Output the [X, Y] coordinate of the center of the cell containing the given text.  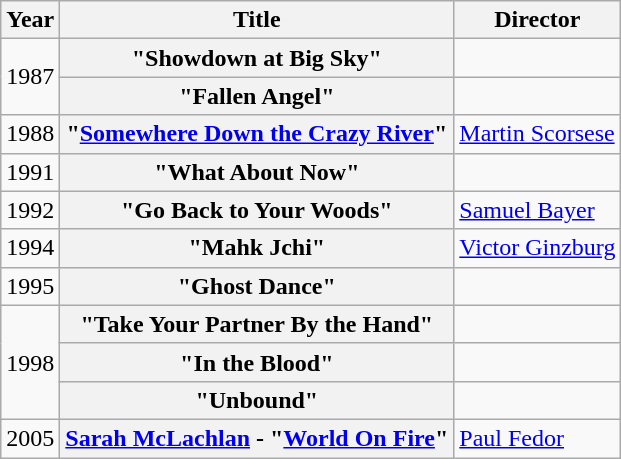
Paul Fedor [538, 438]
Title [257, 20]
Director [538, 20]
"Mahk Jchi" [257, 248]
Sarah McLachlan - "World On Fire" [257, 438]
2005 [30, 438]
Year [30, 20]
"Showdown at Big Sky" [257, 58]
Martin Scorsese [538, 134]
1991 [30, 172]
"Unbound" [257, 400]
"Take Your Partner By the Hand" [257, 324]
1992 [30, 210]
"Go Back to Your Woods" [257, 210]
"Fallen Angel" [257, 96]
Samuel Bayer [538, 210]
1988 [30, 134]
"What About Now" [257, 172]
Victor Ginzburg [538, 248]
1998 [30, 362]
1995 [30, 286]
"Ghost Dance" [257, 286]
"Somewhere Down the Crazy River" [257, 134]
1987 [30, 77]
1994 [30, 248]
"In the Blood" [257, 362]
